Search for the cell housing the specified text and yield its (x, y) center coordinate. 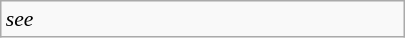
see (203, 19)
